Determine the [X, Y] coordinate at the center of the cell enclosing the given text.  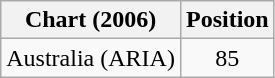
Position [227, 20]
Chart (2006) [91, 20]
Australia (ARIA) [91, 58]
85 [227, 58]
